Scan for the cell matching the given text and deliver its [X, Y] coordinate at center. 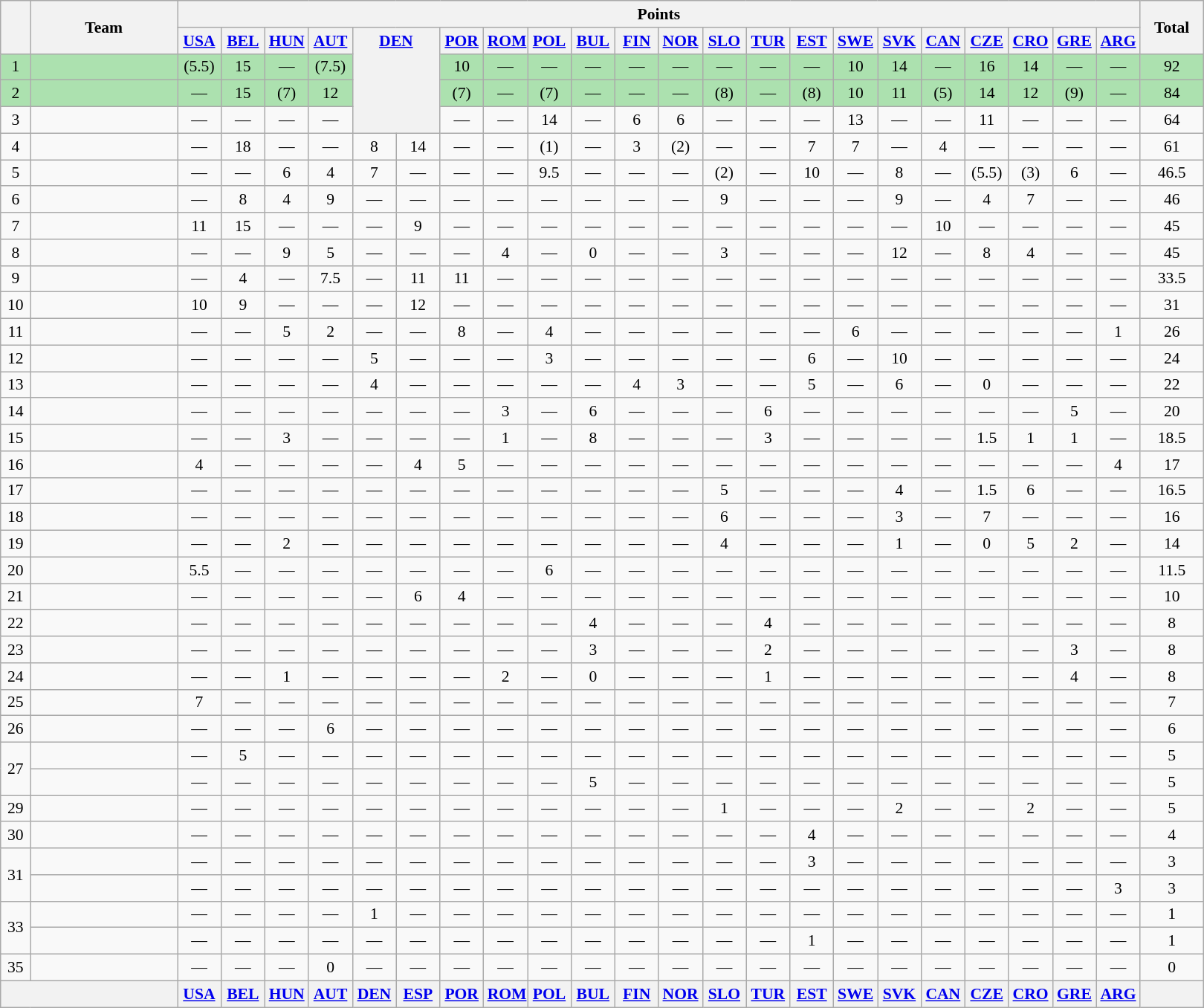
61 [1171, 146]
84 [1171, 94]
Total [1171, 27]
Team [104, 27]
(9) [1075, 94]
35 [16, 968]
92 [1171, 67]
19 [16, 544]
Points [658, 14]
30 [16, 836]
27 [16, 769]
64 [1171, 120]
33 [16, 928]
23 [16, 650]
33.5 [1171, 279]
(3) [1030, 173]
5.5 [199, 570]
(7.5) [330, 67]
7.5 [330, 279]
46 [1171, 200]
ESP [418, 994]
9.5 [550, 173]
(5) [942, 94]
25 [16, 702]
29 [16, 809]
16.5 [1171, 491]
21 [16, 597]
11.5 [1171, 570]
18.5 [1171, 438]
46.5 [1171, 173]
(1) [550, 146]
